Search for the cell housing the specified text and yield its (x, y) center coordinate. 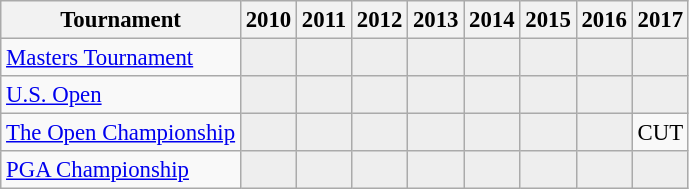
2012 (379, 20)
Masters Tournament (121, 58)
2010 (268, 20)
2017 (660, 20)
2011 (324, 20)
U.S. Open (121, 95)
PGA Championship (121, 170)
2014 (492, 20)
2013 (436, 20)
CUT (660, 133)
2016 (604, 20)
The Open Championship (121, 133)
Tournament (121, 20)
2015 (548, 20)
